Detect which cell encompasses the target text, then output its (x, y) center coordinate. 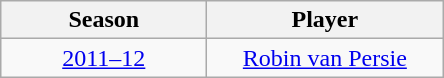
2011–12 (104, 58)
Player (325, 20)
Robin van Persie (325, 58)
Season (104, 20)
